Search for the cell housing the specified text and yield its [X, Y] center coordinate. 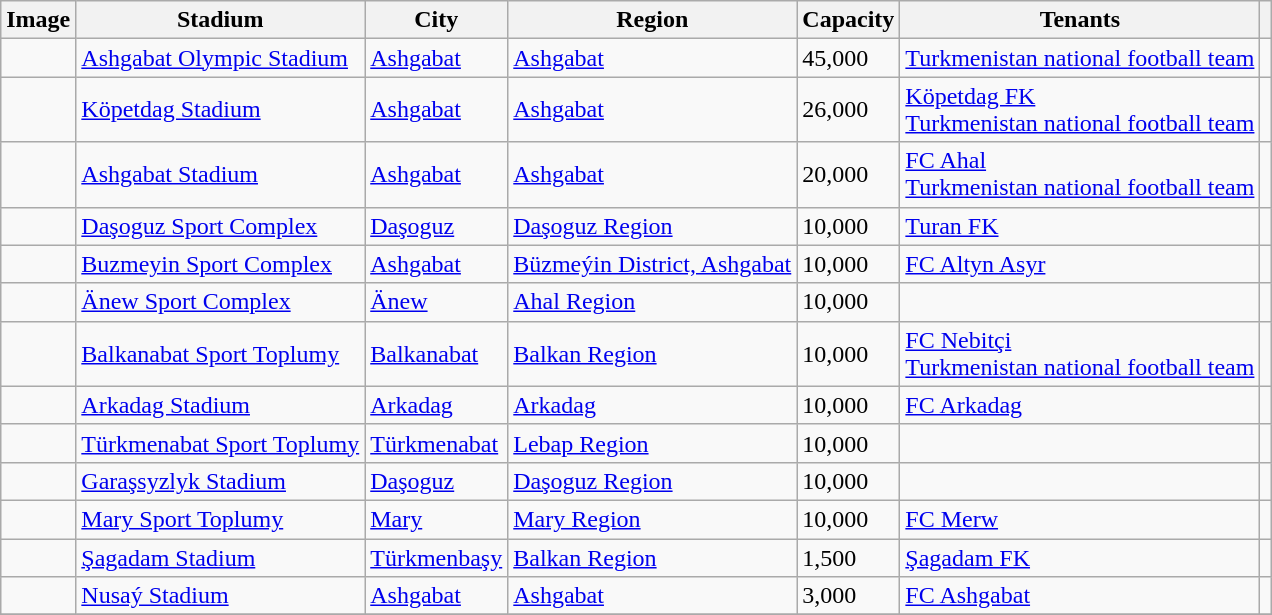
20,000 [848, 174]
3,000 [848, 596]
Region [652, 20]
Lebap Region [652, 443]
Arkadag Stadium [220, 405]
Turkmenistan national football team [1080, 58]
Turan FK [1080, 226]
FC Altyn Asyr [1080, 264]
FC Nebitçi Turkmenistan national football team [1080, 354]
FC Merw [1080, 519]
Nusaý Stadium [220, 596]
Türkmenabat [436, 443]
Garaşsyzlyk Stadium [220, 481]
Mary Region [652, 519]
Balkanabat [436, 354]
Daşoguz Sport Complex [220, 226]
Balkanabat Sport Toplumy [220, 354]
Ashgabat Olympic Stadium [220, 58]
FC Ashgabat [1080, 596]
Şagadam FK [1080, 557]
Türkmenabat Sport Toplumy [220, 443]
FC Ahal Turkmenistan national football team [1080, 174]
Ashgabat Stadium [220, 174]
Stadium [220, 20]
45,000 [848, 58]
FC Arkadag [1080, 405]
Mary Sport Toplumy [220, 519]
Türkmenbaşy [436, 557]
Büzmeýin District, Ashgabat [652, 264]
Mary [436, 519]
City [436, 20]
Şagadam Stadium [220, 557]
Köpetdag FK Turkmenistan national football team [1080, 110]
Änew Sport Complex [220, 302]
Capacity [848, 20]
Tenants [1080, 20]
Köpetdag Stadium [220, 110]
26,000 [848, 110]
Änew [436, 302]
1,500 [848, 557]
Ahal Region [652, 302]
Image [38, 20]
Buzmeyin Sport Complex [220, 264]
